Provide the (x, y) coordinate of the cell's center where the given text is located.  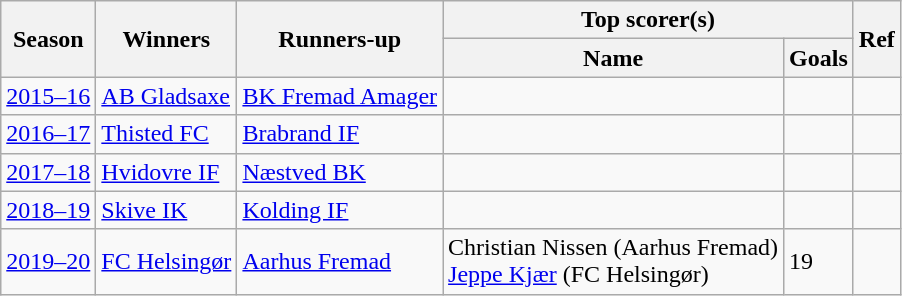
Ref (876, 39)
Skive IK (166, 210)
AB Gladsaxe (166, 96)
Kolding IF (340, 210)
Winners (166, 39)
2018–19 (48, 210)
2016–17 (48, 134)
Season (48, 39)
BK Fremad Amager (340, 96)
Name (614, 58)
Top scorer(s) (648, 20)
Hvidovre IF (166, 172)
Brabrand IF (340, 134)
FC Helsingør (166, 262)
Runners-up (340, 39)
Thisted FC (166, 134)
2019–20 (48, 262)
Aarhus Fremad (340, 262)
2017–18 (48, 172)
19 (819, 262)
Goals (819, 58)
Christian Nissen (Aarhus Fremad)Jeppe Kjær (FC Helsingør) (614, 262)
2015–16 (48, 96)
Næstved BK (340, 172)
